Capture the cell that displays the provided text and extract its (X, Y) central coordinate. 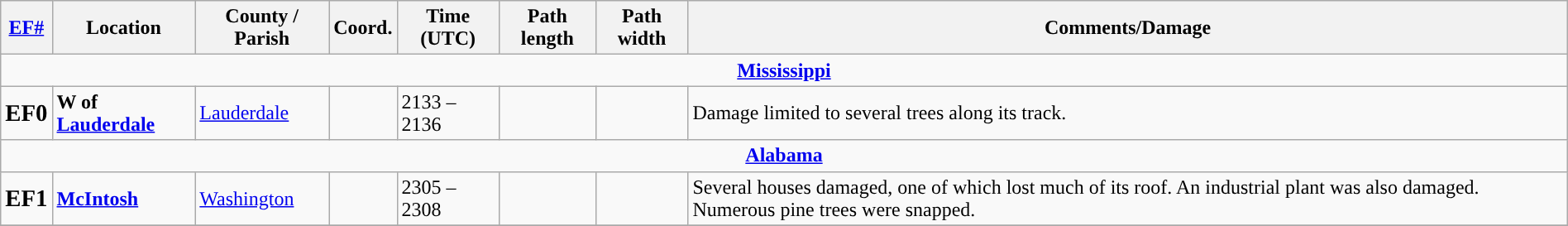
EF# (26, 28)
Damage limited to several trees along its track. (1128, 113)
Washington (262, 199)
Comments/Damage (1128, 28)
McIntosh (124, 199)
Mississippi (784, 70)
County / Parish (262, 28)
2133 – 2136 (448, 113)
Lauderdale (262, 113)
Path width (642, 28)
Alabama (784, 156)
2305 – 2308 (448, 199)
Time (UTC) (448, 28)
Path length (547, 28)
W of Lauderdale (124, 113)
Location (124, 28)
Several houses damaged, one of which lost much of its roof. An industrial plant was also damaged. Numerous pine trees were snapped. (1128, 199)
EF0 (26, 113)
EF1 (26, 199)
Coord. (363, 28)
